Return the [x, y] coordinate for the center point of the cell that contains the specified text.  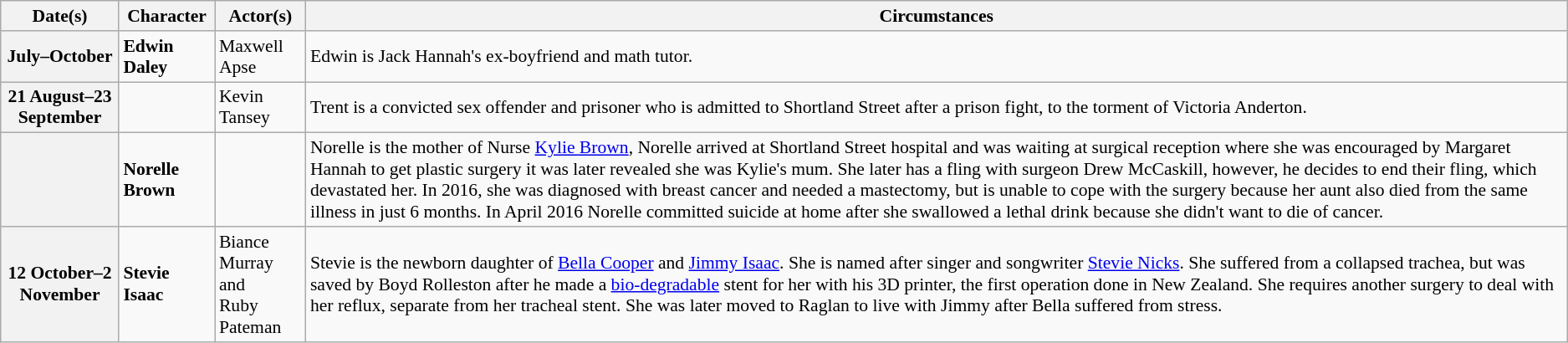
Trent is a convicted sex offender and prisoner who is admitted to Shortland Street after a prison fight, to the torment of Victoria Anderton. [937, 107]
Stevie Isaac [167, 284]
July–October [60, 57]
Maxwell Apse [261, 57]
Circumstances [937, 16]
Kevin Tansey [261, 107]
21 August–23 September [60, 107]
Edwin Daley [167, 57]
Edwin is Jack Hannah's ex-boyfriend and math tutor. [937, 57]
Character [167, 16]
12 October–2 November [60, 284]
Biance Murray andRuby Pateman [261, 284]
Date(s) [60, 16]
Actor(s) [261, 16]
Norelle Brown [167, 180]
